Determine the (X, Y) coordinate at the center of the cell enclosing the given text.  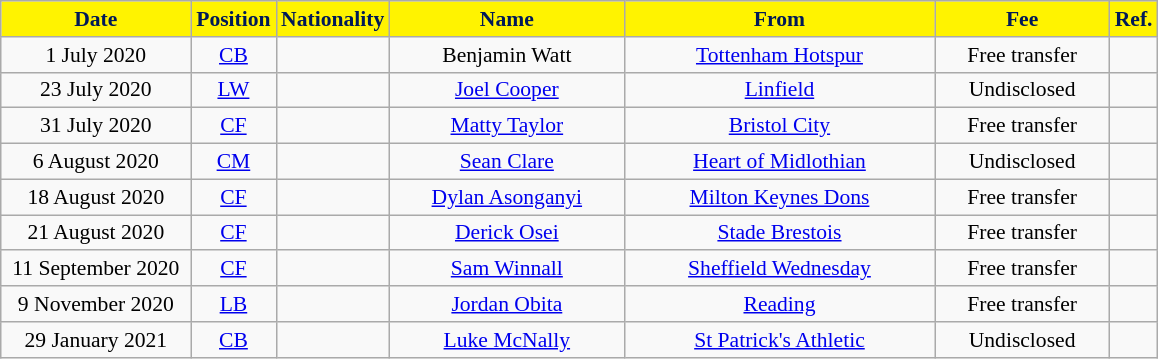
Benjamin Watt (506, 55)
Sam Winnall (506, 269)
Stade Brestois (779, 233)
St Patrick's Athletic (779, 340)
Dylan Asonganyi (506, 197)
Name (506, 19)
31 July 2020 (96, 126)
Bristol City (779, 126)
21 August 2020 (96, 233)
Position (234, 19)
Fee (1022, 19)
18 August 2020 (96, 197)
Ref. (1134, 19)
Luke McNally (506, 340)
Derick Osei (506, 233)
Nationality (332, 19)
From (779, 19)
Linfield (779, 90)
1 July 2020 (96, 55)
Tottenham Hotspur (779, 55)
Date (96, 19)
Sheffield Wednesday (779, 269)
Joel Cooper (506, 90)
23 July 2020 (96, 90)
Sean Clare (506, 162)
Jordan Obita (506, 304)
6 August 2020 (96, 162)
LW (234, 90)
29 January 2021 (96, 340)
LB (234, 304)
Matty Taylor (506, 126)
Heart of Midlothian (779, 162)
11 September 2020 (96, 269)
9 November 2020 (96, 304)
Milton Keynes Dons (779, 197)
CM (234, 162)
Reading (779, 304)
